Search for the cell housing the specified text and yield its [x, y] center coordinate. 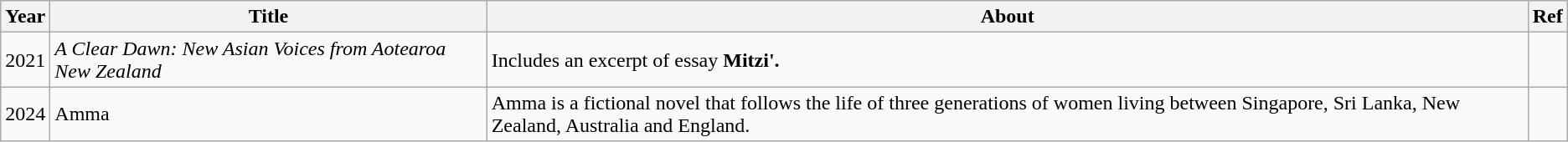
Title [268, 17]
A Clear Dawn: New Asian Voices from Aotearoa New Zealand [268, 60]
2021 [25, 60]
Includes an excerpt of essay Mitzi'. [1007, 60]
About [1007, 17]
Ref [1548, 17]
Amma [268, 114]
Year [25, 17]
2024 [25, 114]
